Output the (x, y) coordinate of the center of the cell containing the given text.  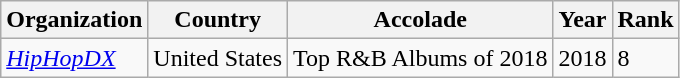
Country (218, 20)
Year (582, 20)
HipHopDX (74, 58)
Organization (74, 20)
United States (218, 58)
Top R&B Albums of 2018 (420, 58)
Rank (646, 20)
Accolade (420, 20)
2018 (582, 58)
8 (646, 58)
